For the text-containing cell, return its midpoint in [X, Y] coordinate format. 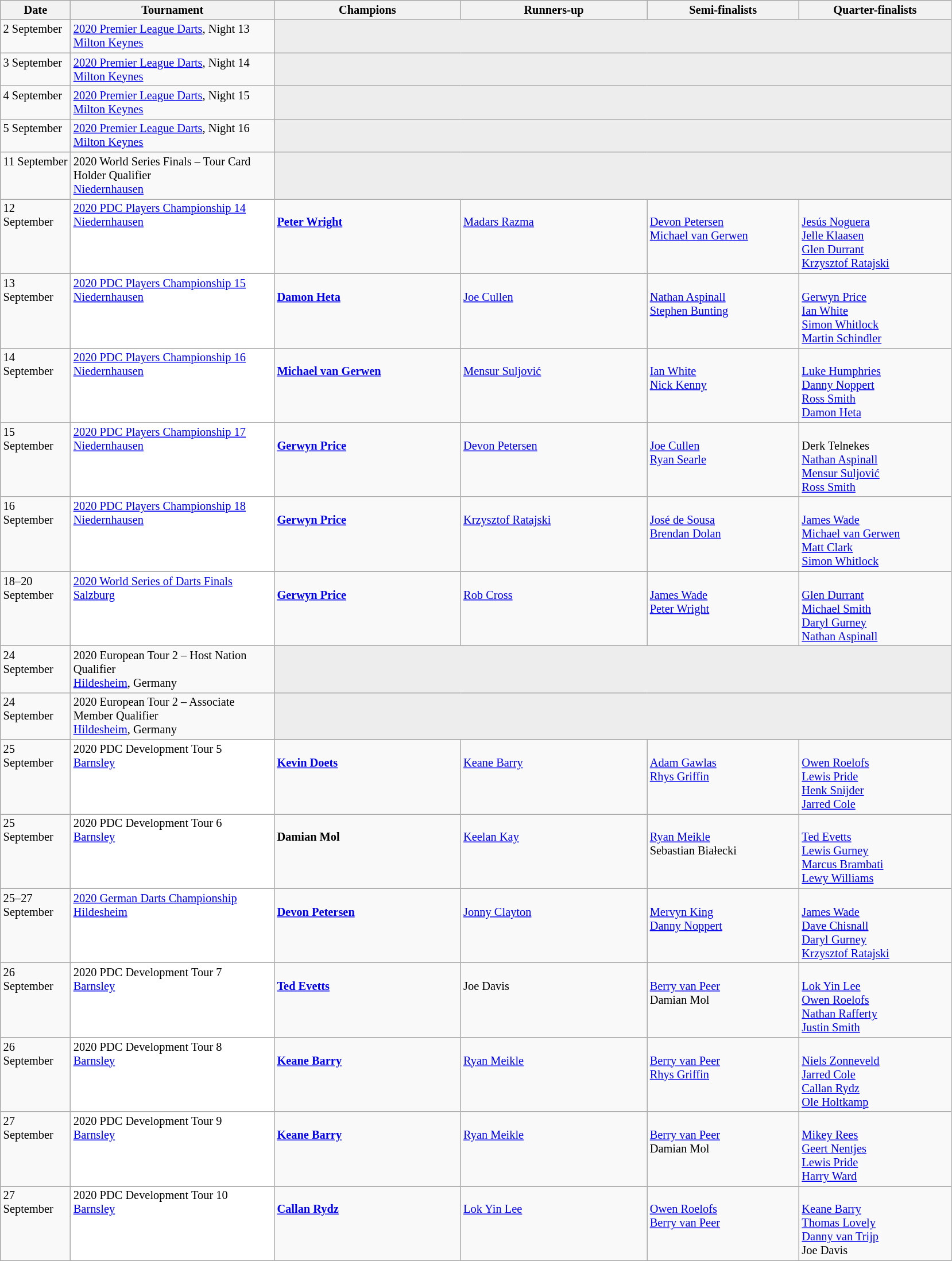
Damian Mol [367, 851]
2020 World Series of Darts Finals Salzburg [172, 609]
Mervyn King Danny Noppert [723, 926]
2020 Premier League Darts, Night 14 Milton Keynes [172, 69]
Callan Rydz [367, 1223]
14 September [36, 385]
13 September [36, 311]
Mensur Suljović [554, 385]
Jesús Noguera Jelle Klaasen Glen Durrant Krzysztof Ratajski [875, 236]
4 September [36, 102]
16 September [36, 534]
Devon Petersen Michael van Gerwen [723, 236]
Runners-up [554, 10]
2020 Premier League Darts, Night 15 Milton Keynes [172, 102]
2020 Premier League Darts, Night 13 Milton Keynes [172, 36]
2020 PDC Players Championship 16 Niedernhausen [172, 385]
Berry van Peer Rhys Griffin [723, 1074]
Ted Evetts Lewis Gurney Marcus Brambati Lewy Williams [875, 851]
Owen Roelofs Berry van Peer [723, 1223]
Niels Zonneveld Jarred Cole Callan Rydz Ole Holtkamp [875, 1074]
18–20 September [36, 609]
Luke Humphries Danny Noppert Ross Smith Damon Heta [875, 385]
2020 PDC Players Championship 14 Niedernhausen [172, 236]
11 September [36, 176]
12 September [36, 236]
José de Sousa Brendan Dolan [723, 534]
Champions [367, 10]
Michael van Gerwen [367, 385]
2020 German Darts Championship Hildesheim [172, 926]
Keelan Kay [554, 851]
5 September [36, 136]
James Wade Dave Chisnall Daryl Gurney Krzysztof Ratajski [875, 926]
Kevin Doets [367, 777]
Date [36, 10]
Semi-finalists [723, 10]
2020 PDC Players Championship 15 Niedernhausen [172, 311]
Tournament [172, 10]
2020 PDC Development Tour 7 Barnsley [172, 1000]
2020 PDC Development Tour 8 Barnsley [172, 1074]
2020 PDC Development Tour 6 Barnsley [172, 851]
Adam Gawlas Rhys Griffin [723, 777]
Jonny Clayton [554, 926]
3 September [36, 69]
Lok Yin Lee Owen Roelofs Nathan Rafferty Justin Smith [875, 1000]
Ryan Meikle Sebastian Białecki [723, 851]
Damon Heta [367, 311]
James Wade Peter Wright [723, 609]
25–27 September [36, 926]
2020 PDC Development Tour 9 Barnsley [172, 1149]
2020 PDC Development Tour 5 Barnsley [172, 777]
Nathan Aspinall Stephen Bunting [723, 311]
2020 PDC Players Championship 18 Niedernhausen [172, 534]
2 September [36, 36]
Ian White Nick Kenny [723, 385]
Joe Cullen [554, 311]
2020 World Series Finals – Tour Card Holder Qualifier Niedernhausen [172, 176]
James Wade Michael van Gerwen Matt Clark Simon Whitlock [875, 534]
Mikey Rees Geert Nentjes Lewis Pride Harry Ward [875, 1149]
Derk Telnekes Nathan Aspinall Mensur Suljović Ross Smith [875, 459]
Madars Razma [554, 236]
2020 PDC Players Championship 17 Niedernhausen [172, 459]
Owen Roelofs Lewis Pride Henk Snijder Jarred Cole [875, 777]
Quarter-finalists [875, 10]
Ted Evetts [367, 1000]
15 September [36, 459]
Rob Cross [554, 609]
2020 Premier League Darts, Night 16 Milton Keynes [172, 136]
2020 PDC Development Tour 10 Barnsley [172, 1223]
Keane Barry Thomas Lovely Danny van Trijp Joe Davis [875, 1223]
Joe Davis [554, 1000]
2020 European Tour 2 – Associate Member Qualifier Hildesheim, Germany [172, 716]
Joe Cullen Ryan Searle [723, 459]
2020 European Tour 2 – Host Nation Qualifier Hildesheim, Germany [172, 669]
Krzysztof Ratajski [554, 534]
Gerwyn Price Ian White Simon Whitlock Martin Schindler [875, 311]
Lok Yin Lee [554, 1223]
Glen Durrant Michael Smith Daryl Gurney Nathan Aspinall [875, 609]
Peter Wright [367, 236]
